Find where the given text appears and provide that cell's center as [X, Y] coordinate. 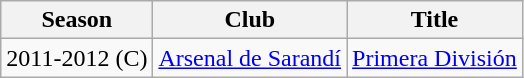
Arsenal de Sarandí [250, 58]
Primera División [435, 58]
Club [250, 20]
2011-2012 (C) [77, 58]
Title [435, 20]
Season [77, 20]
